Output the [x, y] coordinate of the center of the cell containing the given text.  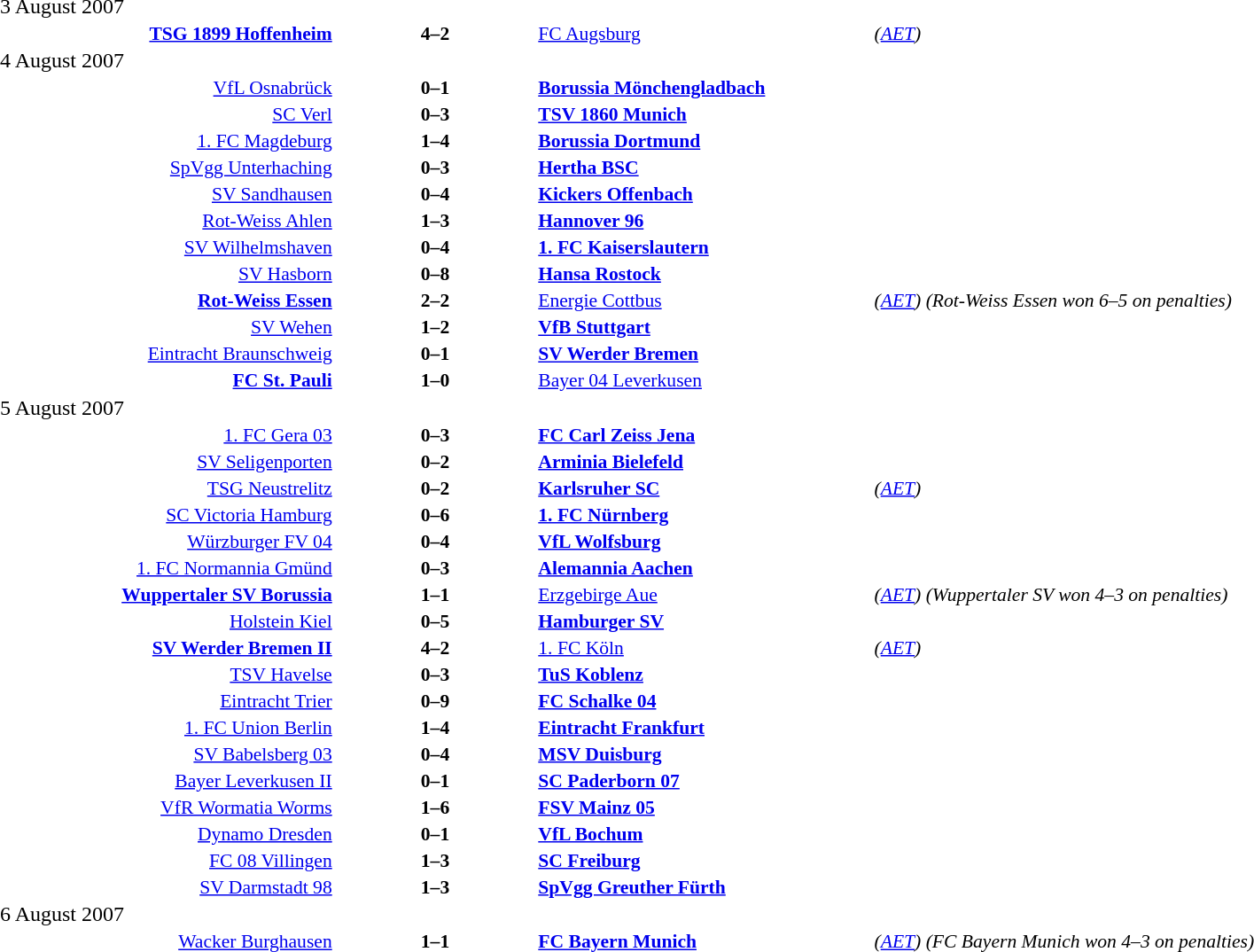
Karlsruher SC [705, 488]
Energie Cottbus [705, 300]
FC Augsburg [705, 34]
1–0 [436, 380]
VfB Stuttgart [705, 327]
Borussia Mönchengladbach [705, 88]
Bayer 04 Leverkusen [705, 380]
Hertha BSC [705, 168]
0–8 [436, 274]
Hamburger SV [705, 620]
Erzgebirge Aue [705, 594]
1–2 [436, 327]
FSV Mainz 05 [705, 807]
SC Freiburg [705, 860]
TuS Koblenz [705, 674]
2–2 [436, 300]
1–6 [436, 807]
1. FC Kaiserslautern [705, 247]
Alemannia Aachen [705, 567]
0–5 [436, 620]
SpVgg Greuther Fürth [705, 886]
Eintracht Frankfurt [705, 727]
Arminia Bielefeld [705, 461]
VfL Wolfsburg [705, 541]
Hansa Rostock [705, 274]
Borussia Dortmund [705, 141]
VfL Bochum [705, 833]
Kickers Offenbach [705, 194]
TSV 1860 Munich [705, 114]
0–6 [436, 514]
1–1 [436, 594]
0–9 [436, 700]
SV Werder Bremen [705, 354]
MSV Duisburg [705, 753]
FC Carl Zeiss Jena [705, 434]
FC Schalke 04 [705, 700]
1. FC Köln [705, 647]
SC Paderborn 07 [705, 780]
Hannover 96 [705, 221]
1. FC Nürnberg [705, 514]
